Output the (X, Y) coordinate of the center of the cell containing the given text.  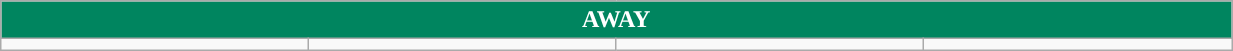
AWAY (616, 20)
